Identify which cell holds the provided text, then report its [X, Y] central coordinate. 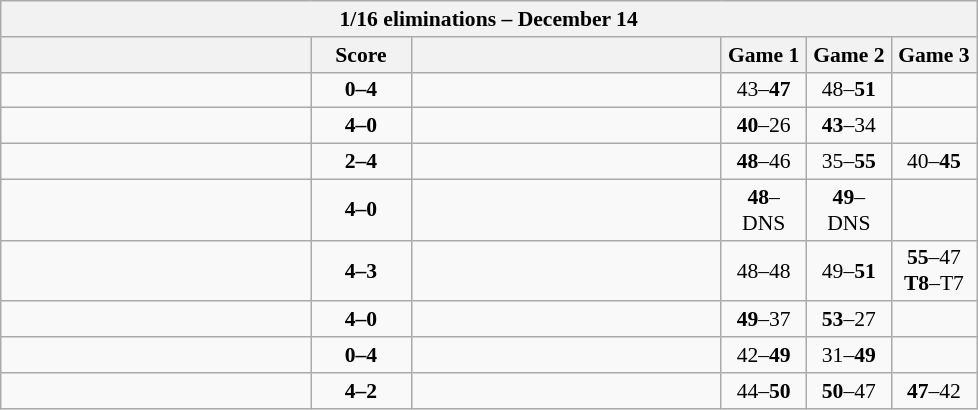
43–34 [848, 126]
55–47T8–T7 [934, 270]
49–37 [764, 320]
44–50 [764, 391]
1/16 eliminations – December 14 [489, 19]
4–2 [361, 391]
50–47 [848, 391]
53–27 [848, 320]
48–46 [764, 162]
40–26 [764, 126]
48–48 [764, 270]
35–55 [848, 162]
40–45 [934, 162]
Score [361, 55]
48–DNS [764, 210]
4–3 [361, 270]
Game 3 [934, 55]
Game 2 [848, 55]
2–4 [361, 162]
49–51 [848, 270]
49–DNS [848, 210]
43–47 [764, 90]
Game 1 [764, 55]
47–42 [934, 391]
31–49 [848, 355]
42–49 [764, 355]
48–51 [848, 90]
